Return the [X, Y] coordinate for the center point of the cell that contains the specified text.  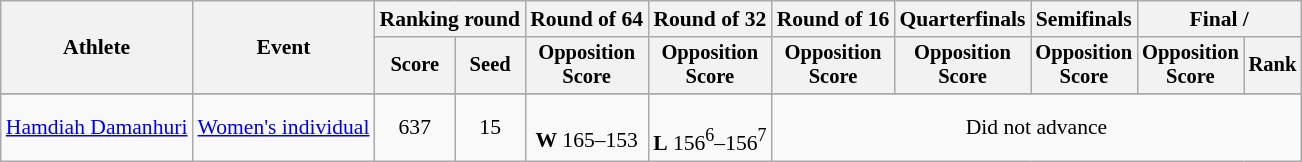
Hamdiah Damanhuri [97, 128]
Final / [1219, 19]
15 [490, 128]
Semifinals [1084, 19]
Round of 16 [834, 19]
Athlete [97, 48]
L 1566–1567 [710, 128]
Did not advance [1037, 128]
Ranking round [450, 19]
Seed [490, 66]
637 [414, 128]
Score [414, 66]
W 165–153 [586, 128]
Round of 64 [586, 19]
Quarterfinals [962, 19]
Round of 32 [710, 19]
Rank [1273, 66]
Women's individual [284, 128]
Event [284, 48]
